Pinpoint the cell where the given text exists, returning its (X, Y) midpoint coordinate. 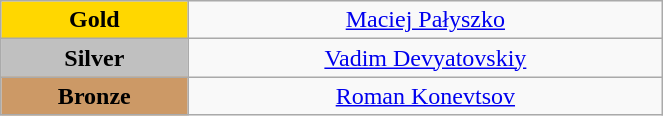
Silver (94, 58)
Bronze (94, 96)
Roman Konevtsov (426, 96)
Maciej Pałyszko (426, 20)
Gold (94, 20)
Vadim Devyatovskiy (426, 58)
